For the text-containing cell, return its midpoint in (X, Y) coordinate format. 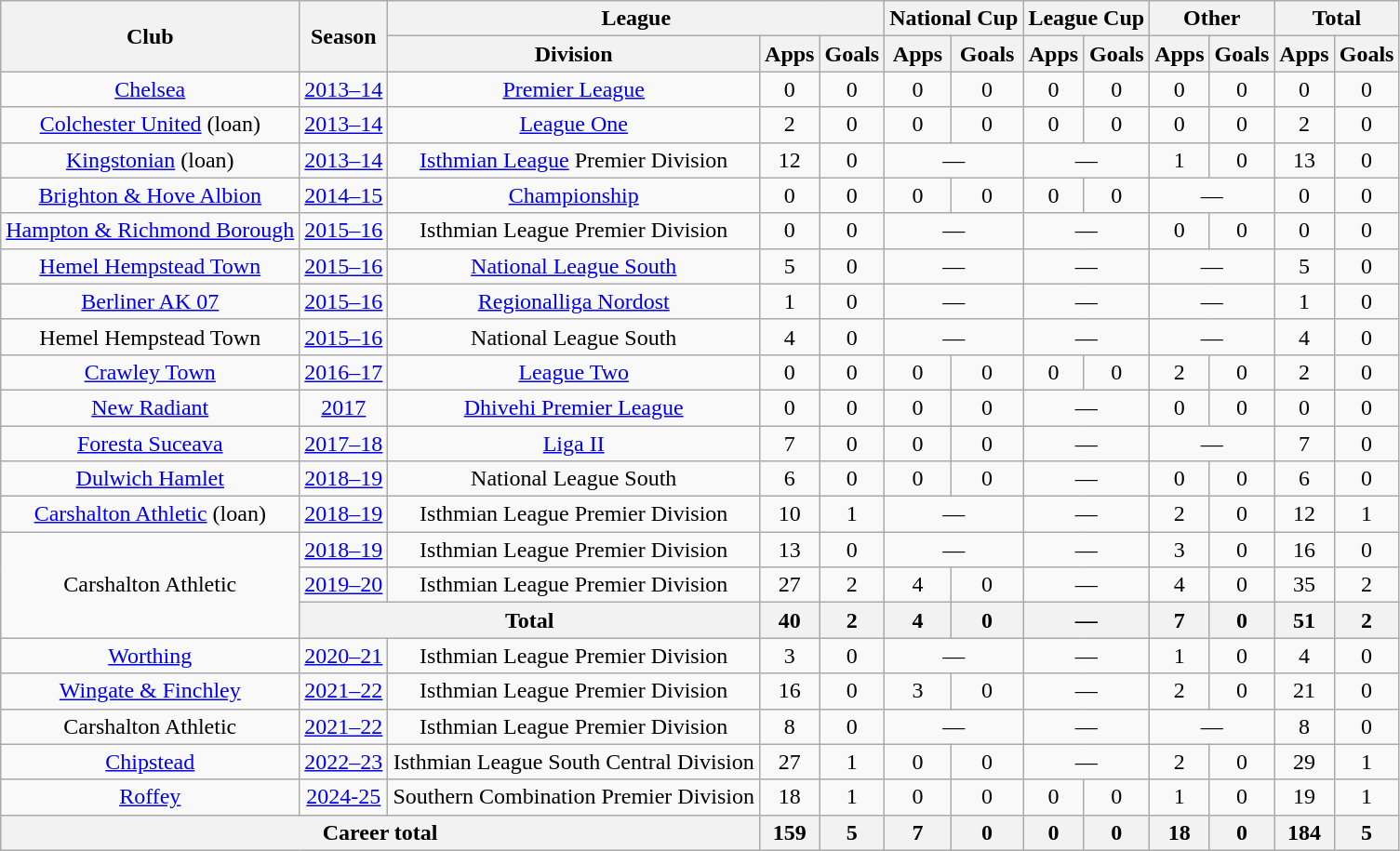
29 (1304, 762)
Colchester United (loan) (151, 125)
35 (1304, 585)
Liga II (574, 444)
Kingstonian (loan) (151, 160)
League One (574, 125)
Worthing (151, 656)
Division (574, 54)
New Radiant (151, 407)
League Cup (1087, 19)
Berliner AK 07 (151, 301)
40 (790, 620)
2019–20 (344, 585)
51 (1304, 620)
19 (1304, 797)
2017 (344, 407)
League (636, 19)
Career total (380, 832)
2022–23 (344, 762)
2017–18 (344, 444)
Season (344, 36)
Chelsea (151, 89)
2020–21 (344, 656)
Premier League (574, 89)
Brighton & Hove Albion (151, 195)
2024-25 (344, 797)
Southern Combination Premier Division (574, 797)
21 (1304, 691)
Chipstead (151, 762)
Roffey (151, 797)
Crawley Town (151, 372)
Carshalton Athletic (loan) (151, 514)
Dhivehi Premier League (574, 407)
Dulwich Hamlet (151, 479)
Club (151, 36)
2014–15 (344, 195)
National Cup (954, 19)
Championship (574, 195)
Other (1212, 19)
159 (790, 832)
Foresta Suceava (151, 444)
184 (1304, 832)
2016–17 (344, 372)
Isthmian League South Central Division (574, 762)
Wingate & Finchley (151, 691)
Regionalliga Nordost (574, 301)
Hampton & Richmond Borough (151, 231)
10 (790, 514)
League Two (574, 372)
